Find where the given text appears and provide that cell's center as [x, y] coordinate. 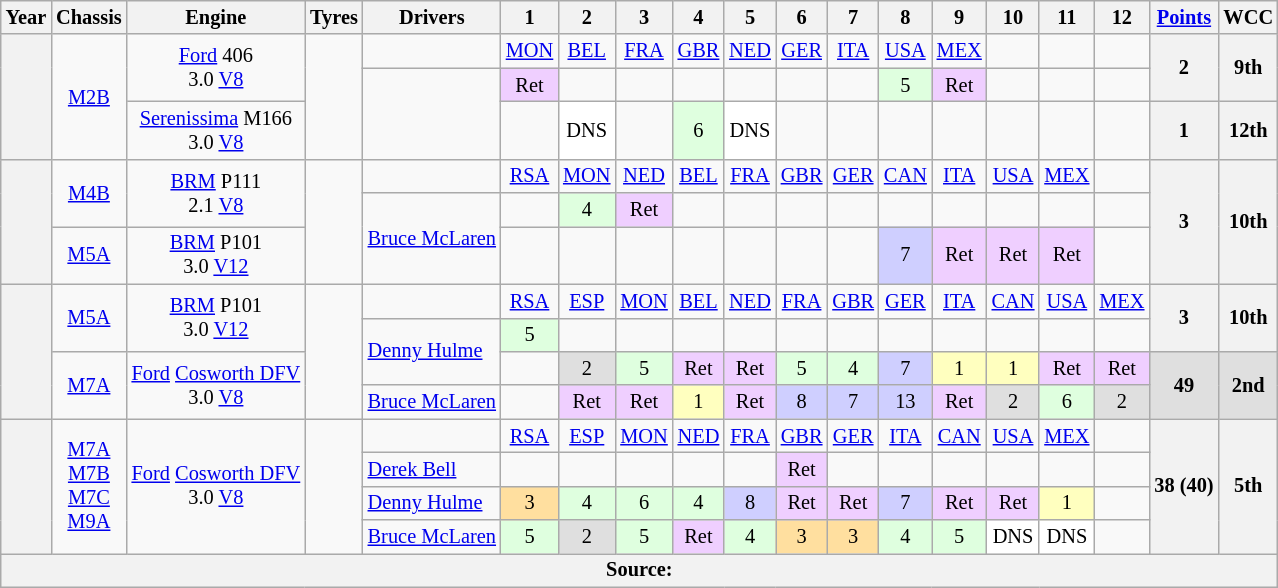
9th [1248, 68]
49 [1184, 384]
12 [1122, 17]
M2B [88, 96]
5th [1248, 486]
M7A [88, 384]
Drivers [432, 17]
Year [26, 17]
Source: [640, 570]
Ford 4063.0 V8 [216, 68]
Chassis [88, 17]
12th [1248, 130]
13 [906, 402]
WCC [1248, 17]
Tyres [334, 17]
Engine [216, 17]
9 [960, 17]
Derek Bell [432, 469]
10 [1014, 17]
38 (40) [1184, 486]
11 [1066, 17]
M7AM7BM7CM9A [88, 486]
Points [1184, 17]
BRM P1112.1 V8 [216, 192]
M4B [88, 192]
Serenissima M1663.0 V8 [216, 130]
2nd [1248, 384]
